Provide the (X, Y) coordinate of the cell's center where the given text is located.  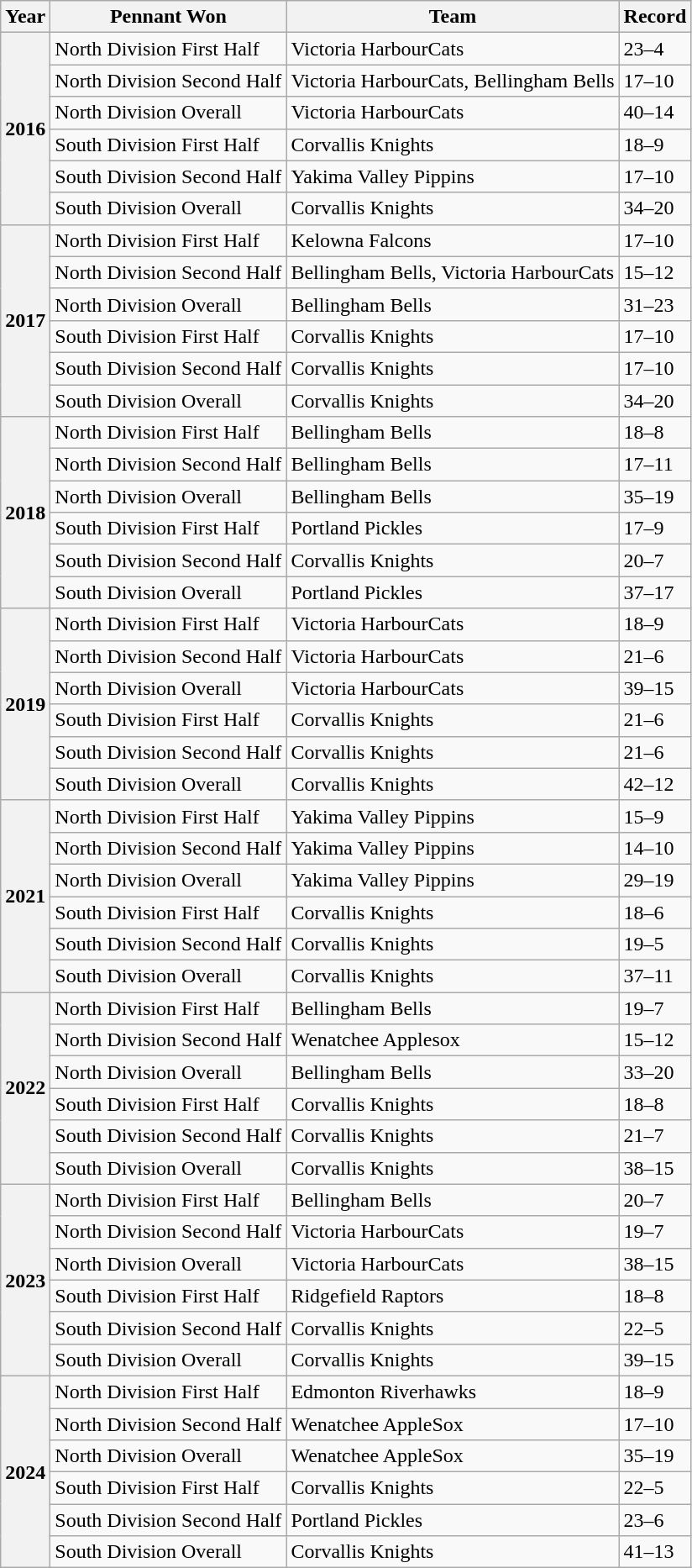
Team (453, 17)
31–23 (655, 304)
17–11 (655, 465)
41–13 (655, 1552)
23–6 (655, 1520)
2022 (25, 1088)
Record (655, 17)
Victoria HarbourCats, Bellingham Bells (453, 81)
2017 (25, 320)
40–14 (655, 113)
Ridgefield Raptors (453, 1296)
2016 (25, 129)
42–12 (655, 784)
Bellingham Bells, Victoria HarbourCats (453, 272)
Pennant Won (168, 17)
15–9 (655, 816)
14–10 (655, 848)
37–11 (655, 976)
2018 (25, 513)
Edmonton Riverhawks (453, 1392)
2019 (25, 704)
23–4 (655, 49)
2021 (25, 896)
17–9 (655, 529)
Year (25, 17)
19–5 (655, 944)
2024 (25, 1471)
Kelowna Falcons (453, 240)
37–17 (655, 592)
Wenatchee Applesox (453, 1040)
21–7 (655, 1136)
18–6 (655, 912)
29–19 (655, 880)
33–20 (655, 1072)
2023 (25, 1280)
